Output the (x, y) coordinate of the center of the cell containing the given text.  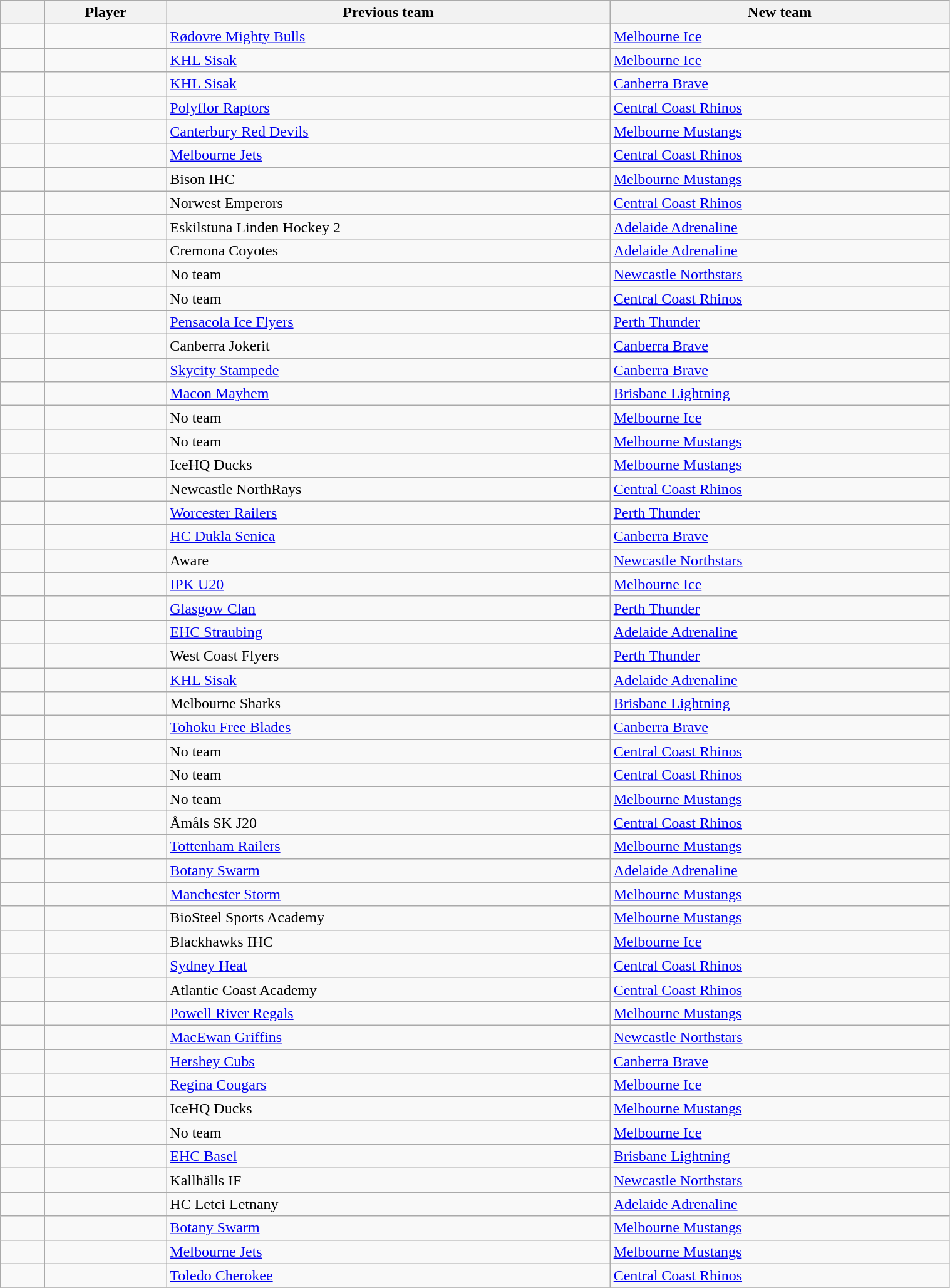
Pensacola Ice Flyers (388, 322)
Melbourne Sharks (388, 704)
Skycity Stampede (388, 370)
Eskilstuna Linden Hockey 2 (388, 227)
MacEwan Griffins (388, 1037)
EHC Basel (388, 1157)
IPK U20 (388, 584)
EHC Straubing (388, 632)
Previous team (388, 13)
Bison IHC (388, 179)
Regina Cougars (388, 1085)
BioSteel Sports Academy (388, 918)
HC Letci Letnany (388, 1204)
HC Dukla Senica (388, 537)
Atlantic Coast Academy (388, 989)
Aware (388, 560)
Åmåls SK J20 (388, 823)
New team (780, 13)
Norwest Emperors (388, 203)
Newcastle NorthRays (388, 489)
Player (106, 13)
Glasgow Clan (388, 608)
Toledo Cherokee (388, 1275)
Tottenham Railers (388, 847)
Macon Mayhem (388, 394)
Rødovre Mighty Bulls (388, 36)
Powell River Regals (388, 1013)
Polyflor Raptors (388, 108)
Canterbury Red Devils (388, 131)
Kallhälls IF (388, 1180)
Sydney Heat (388, 966)
West Coast Flyers (388, 656)
Blackhawks IHC (388, 942)
Hershey Cubs (388, 1061)
Canberra Jokerit (388, 346)
Tohoku Free Blades (388, 728)
Worcester Railers (388, 513)
Cremona Coyotes (388, 250)
Manchester Storm (388, 894)
